Determine the (x, y) coordinate at the center of the cell enclosing the given text.  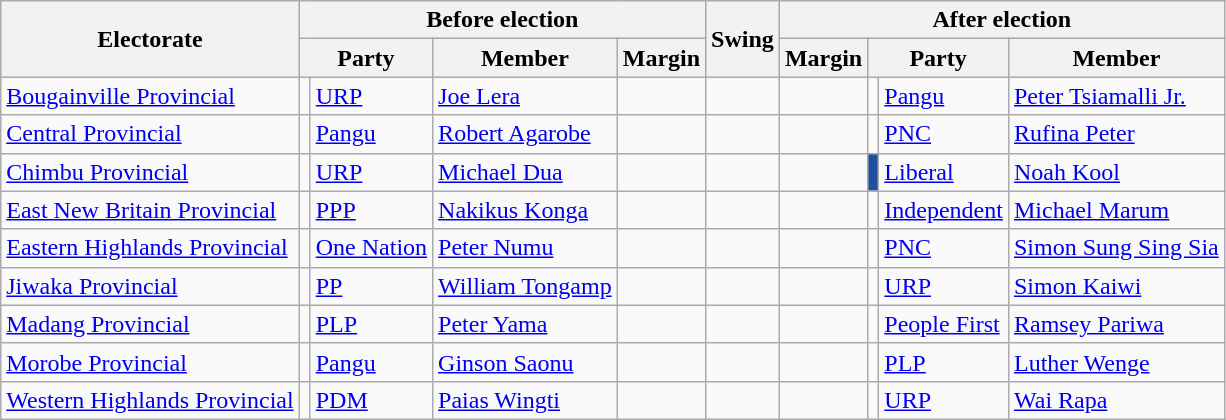
Peter Numu (526, 248)
After election (1002, 20)
Morobe Provincial (150, 362)
Swing (743, 39)
Simon Kaiwi (1116, 286)
Peter Tsiamalli Jr. (1116, 96)
Luther Wenge (1116, 362)
Simon Sung Sing Sia (1116, 248)
PP (371, 286)
PDM (371, 400)
Eastern Highlands Provincial (150, 248)
East New Britain Provincial (150, 210)
One Nation (371, 248)
Bougainville Provincial (150, 96)
Before election (502, 20)
Michael Marum (1116, 210)
Paias Wingti (526, 400)
Joe Lera (526, 96)
Madang Provincial (150, 324)
Chimbu Provincial (150, 172)
Jiwaka Provincial (150, 286)
Western Highlands Provincial (150, 400)
Electorate (150, 39)
Robert Agarobe (526, 134)
Michael Dua (526, 172)
Liberal (944, 172)
Central Provincial (150, 134)
Rufina Peter (1116, 134)
PPP (371, 210)
Wai Rapa (1116, 400)
Ramsey Pariwa (1116, 324)
Independent (944, 210)
Noah Kool (1116, 172)
Peter Yama (526, 324)
Ginson Saonu (526, 362)
William Tongamp (526, 286)
People First (944, 324)
Nakikus Konga (526, 210)
